Output the [X, Y] coordinate of the center of the cell containing the given text.  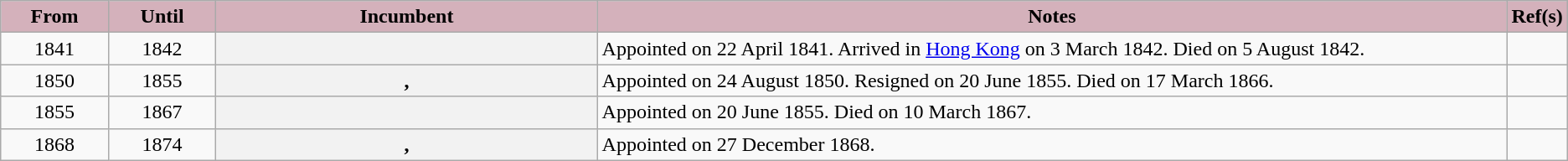
Notes [1052, 17]
1850 [55, 80]
1874 [162, 144]
Ref(s) [1537, 17]
1842 [162, 49]
Appointed on 24 August 1850. Resigned on 20 June 1855. Died on 17 March 1866. [1052, 80]
From [55, 17]
Appointed on 20 June 1855. Died on 10 March 1867. [1052, 112]
Incumbent [407, 17]
Until [162, 17]
1868 [55, 144]
1841 [55, 49]
Appointed on 22 April 1841. Arrived in Hong Kong on 3 March 1842. Died on 5 August 1842. [1052, 49]
1867 [162, 112]
Appointed on 27 December 1868. [1052, 144]
